Scan for the cell matching the given text and deliver its (x, y) coordinate at center. 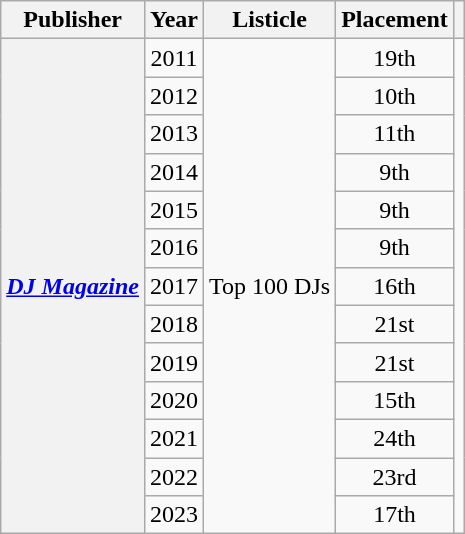
Top 100 DJs (270, 286)
2023 (174, 515)
23rd (395, 477)
17th (395, 515)
2019 (174, 362)
2017 (174, 286)
15th (395, 400)
2020 (174, 400)
2015 (174, 210)
2021 (174, 438)
2011 (174, 58)
2014 (174, 172)
Publisher (73, 20)
Year (174, 20)
2018 (174, 324)
16th (395, 286)
2013 (174, 134)
10th (395, 96)
2016 (174, 248)
19th (395, 58)
11th (395, 134)
24th (395, 438)
DJ Magazine (73, 286)
2022 (174, 477)
Placement (395, 20)
2012 (174, 96)
Listicle (270, 20)
